Detect which cell encompasses the target text, then output its (x, y) center coordinate. 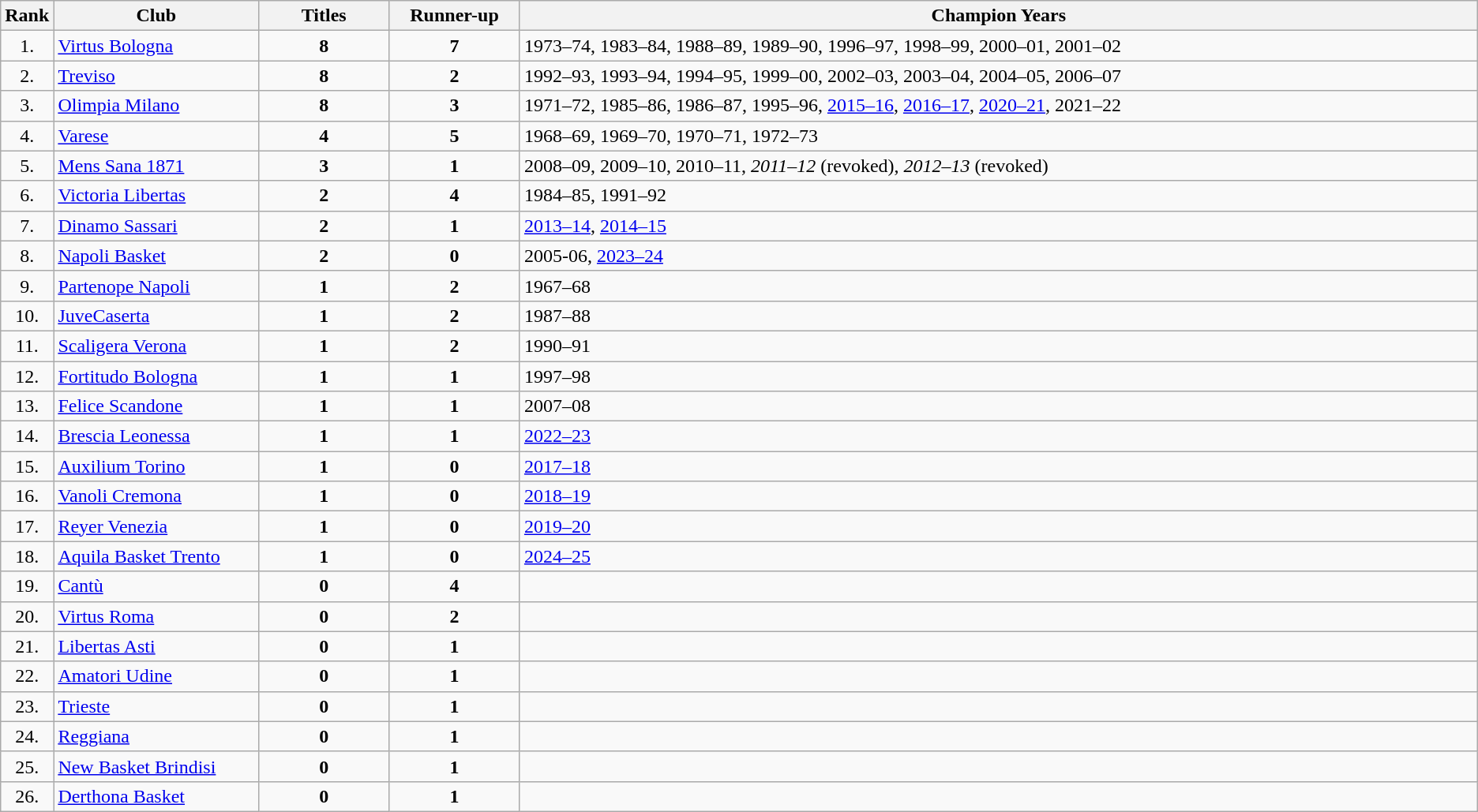
Virtus Bologna (156, 46)
Aquila Basket Trento (156, 556)
8. (27, 256)
23. (27, 706)
Mens Sana 1871 (156, 166)
Trieste (156, 706)
13. (27, 406)
Partenope Napoli (156, 286)
Cantù (156, 586)
3. (27, 106)
2024–25 (998, 556)
2019–20 (998, 526)
New Basket Brindisi (156, 766)
Vanoli Cremona (156, 496)
15. (27, 466)
7. (27, 226)
Libertas Asti (156, 646)
24. (27, 736)
1990–91 (998, 346)
20. (27, 616)
10. (27, 316)
14. (27, 436)
19. (27, 586)
1. (27, 46)
2007–08 (998, 406)
25. (27, 766)
JuveCaserta (156, 316)
1992–93, 1993–94, 1994–95, 1999–00, 2002–03, 2003–04, 2004–05, 2006–07 (998, 76)
Victoria Libertas (156, 196)
4. (27, 136)
Felice Scandone (156, 406)
5 (455, 136)
Scaligera Verona (156, 346)
1973–74, 1983–84, 1988–89, 1989–90, 1996–97, 1998–99, 2000–01, 2001–02 (998, 46)
Fortitudo Bologna (156, 376)
Reyer Venezia (156, 526)
1984–85, 1991–92 (998, 196)
1997–98 (998, 376)
2022–23 (998, 436)
Champion Years (998, 16)
1987–88 (998, 316)
12. (27, 376)
22. (27, 676)
2013–14, 2014–15 (998, 226)
2008–09, 2009–10, 2010–11, 2011–12 (revoked), 2012–13 (revoked) (998, 166)
17. (27, 526)
2005-06, 2023–24 (998, 256)
Titles (324, 16)
7 (455, 46)
Runner-up (455, 16)
21. (27, 646)
9. (27, 286)
Club (156, 16)
Reggiana (156, 736)
26. (27, 796)
2017–18 (998, 466)
Olimpia Milano (156, 106)
Treviso (156, 76)
2. (27, 76)
6. (27, 196)
1968–69, 1969–70, 1970–71, 1972–73 (998, 136)
Amatori Udine (156, 676)
11. (27, 346)
Virtus Roma (156, 616)
Auxilium Torino (156, 466)
1967–68 (998, 286)
2018–19 (998, 496)
5. (27, 166)
Brescia Leonessa (156, 436)
18. (27, 556)
Napoli Basket (156, 256)
Derthona Basket (156, 796)
Dinamo Sassari (156, 226)
Rank (27, 16)
16. (27, 496)
1971–72, 1985–86, 1986–87, 1995–96, 2015–16, 2016–17, 2020–21, 2021–22 (998, 106)
Varese (156, 136)
